Provide the (X, Y) coordinate of the cell's center where the given text is located.  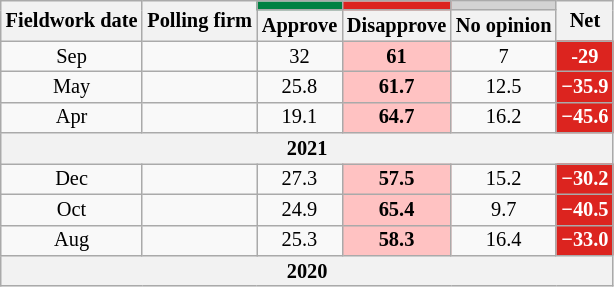
-29 (584, 56)
32 (300, 56)
7 (504, 56)
Disapprove (396, 26)
−45.6 (584, 118)
2021 (308, 148)
Dec (72, 178)
−33.0 (584, 240)
−40.5 (584, 210)
12.5 (504, 86)
27.3 (300, 178)
16.4 (504, 240)
Net (584, 20)
Apr (72, 118)
57.5 (396, 178)
58.3 (396, 240)
61 (396, 56)
Sep (72, 56)
61.7 (396, 86)
Oct (72, 210)
−30.2 (584, 178)
9.7 (504, 210)
Aug (72, 240)
25.3 (300, 240)
65.4 (396, 210)
Polling firm (199, 20)
25.8 (300, 86)
24.9 (300, 210)
Fieldwork date (72, 20)
19.1 (300, 118)
No opinion (504, 26)
16.2 (504, 118)
2020 (308, 270)
15.2 (504, 178)
Approve (300, 26)
−35.9 (584, 86)
May (72, 86)
64.7 (396, 118)
